Search for the cell housing the specified text and yield its [x, y] center coordinate. 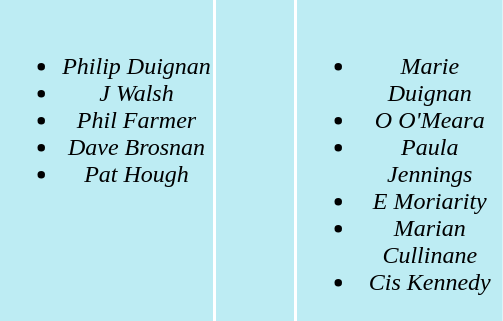
Philip DuignanJ WalshPhil FarmerDave BrosnanPat Hough [106, 160]
Marie DuignanO O'MearaPaula JenningsE MoriarityMarian CullinaneCis Kennedy [400, 160]
